From the cell containing the given text, extract its center point as [X, Y] coordinate. 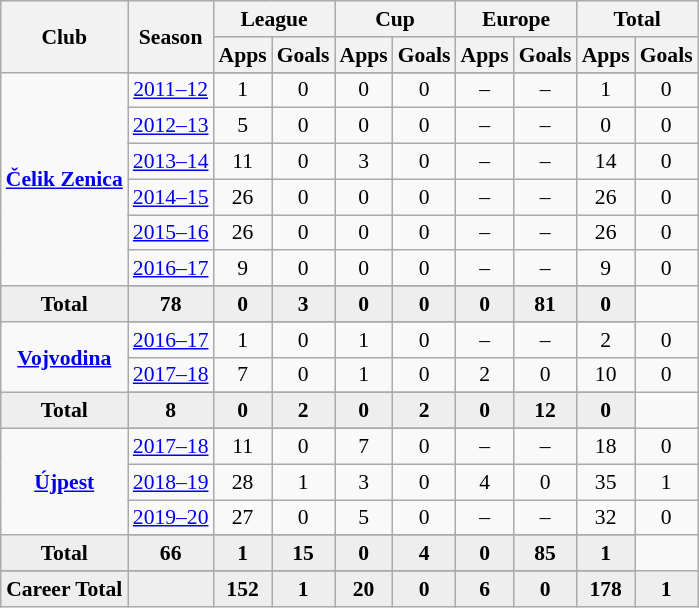
14 [606, 162]
35 [606, 482]
2018–19 [171, 482]
8 [171, 411]
12 [546, 411]
66 [171, 554]
10 [606, 375]
81 [546, 304]
85 [546, 554]
2014–15 [171, 197]
2011–12 [171, 90]
20 [364, 589]
Cup [396, 19]
2015–16 [171, 233]
15 [304, 554]
Career Total [64, 589]
Čelik Zenica [64, 179]
32 [606, 518]
League [274, 19]
Season [171, 36]
178 [606, 589]
Club [64, 36]
2019–20 [171, 518]
Vojvodina [64, 358]
28 [242, 482]
27 [242, 518]
152 [242, 589]
2012–13 [171, 126]
2013–14 [171, 162]
18 [606, 447]
Újpest [64, 482]
Europe [516, 19]
6 [485, 589]
78 [171, 304]
